Provide the [x, y] coordinate of the cell's center where the given text is located.  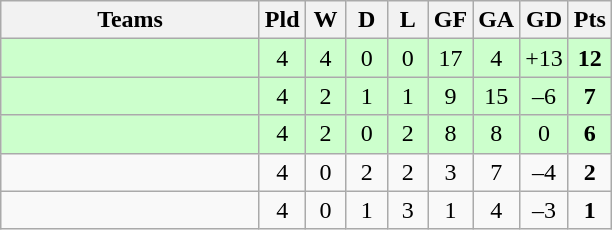
Pts [590, 20]
L [408, 20]
–6 [544, 96]
GF [450, 20]
D [366, 20]
12 [590, 58]
Teams [130, 20]
–4 [544, 172]
+13 [544, 58]
15 [496, 96]
9 [450, 96]
GD [544, 20]
17 [450, 58]
W [326, 20]
Pld [282, 20]
–3 [544, 210]
6 [590, 134]
GA [496, 20]
